Pinpoint the cell where the given text exists, returning its [X, Y] midpoint coordinate. 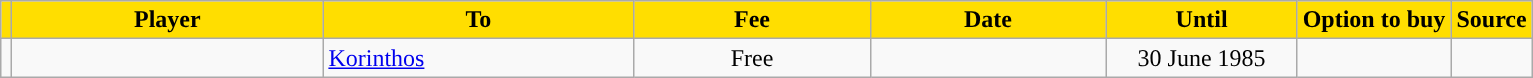
Free [752, 58]
Korinthos [478, 58]
30 June 1985 [1202, 58]
Option to buy [1374, 20]
Source [1492, 20]
Until [1202, 20]
Player [168, 20]
To [478, 20]
Fee [752, 20]
Date [988, 20]
